For the text-containing cell, return its midpoint in [x, y] coordinate format. 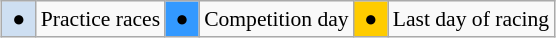
Competition day [276, 19]
Practice races [100, 19]
Last day of racing [472, 19]
